Locate the cell with the specified text and output its (x, y) center coordinate. 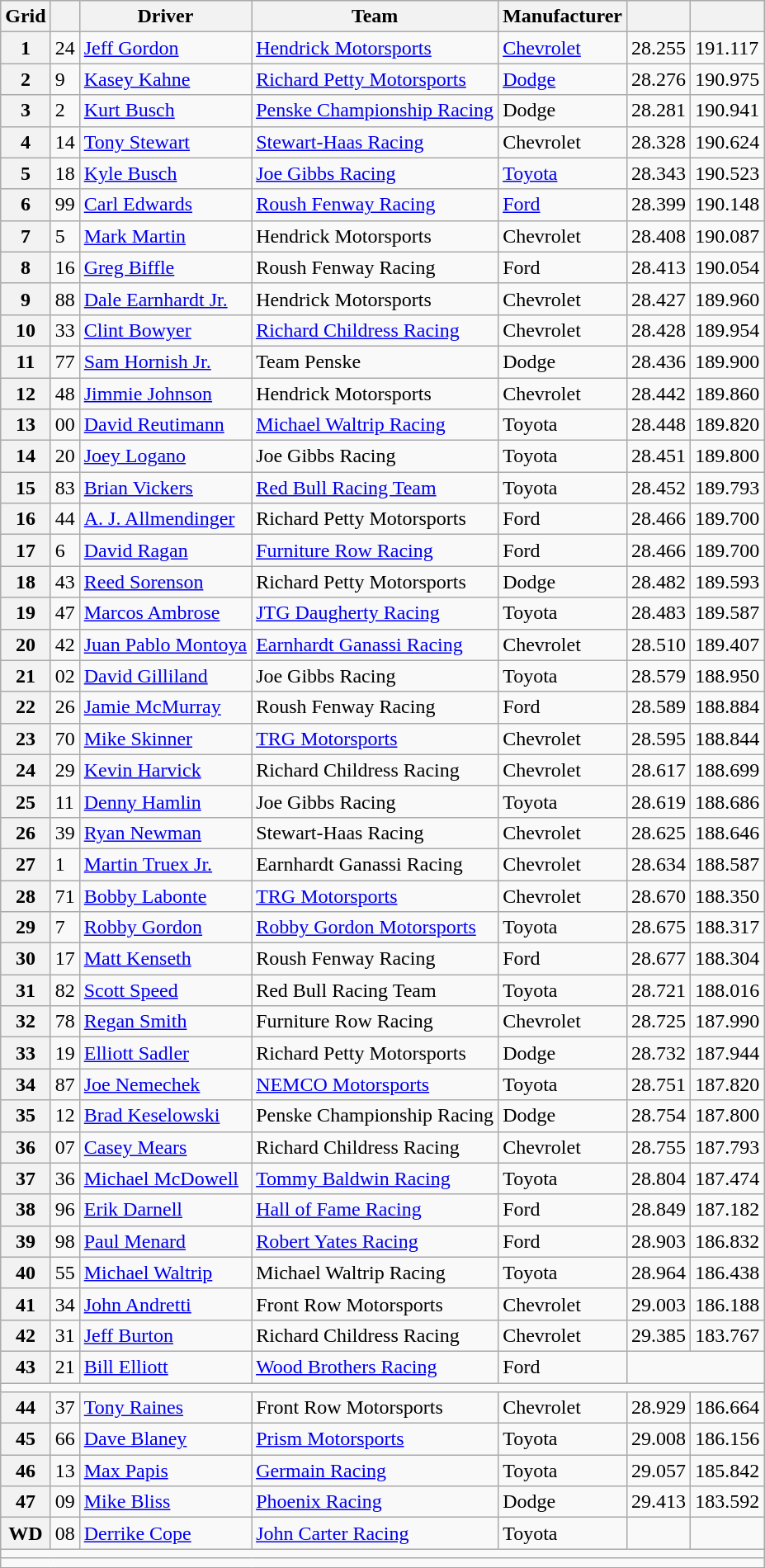
189.960 (728, 299)
Carl Edwards (165, 205)
28.482 (659, 582)
15 (26, 488)
190.941 (728, 111)
Erik Darnell (165, 1210)
99 (64, 205)
28.413 (659, 267)
02 (64, 676)
188.699 (728, 770)
Marcos Ambrose (165, 613)
Kevin Harvick (165, 770)
183.767 (728, 1335)
28.903 (659, 1241)
Ryan Newman (165, 833)
28.732 (659, 1053)
28.328 (659, 142)
190.975 (728, 79)
John Andretti (165, 1304)
Joey Logano (165, 456)
188.016 (728, 990)
Max Papis (165, 1471)
Regan Smith (165, 1022)
29.385 (659, 1335)
Grid (26, 17)
96 (64, 1210)
48 (64, 394)
Germain Racing (375, 1471)
28.510 (659, 645)
28 (26, 895)
Brian Vickers (165, 488)
Phoenix Racing (375, 1502)
187.800 (728, 1116)
Brad Keselowski (165, 1116)
28.255 (659, 48)
186.832 (728, 1241)
Sam Hornish Jr. (165, 361)
87 (64, 1084)
188.350 (728, 895)
187.474 (728, 1178)
Kasey Kahne (165, 79)
Denny Hamlin (165, 801)
Tony Stewart (165, 142)
98 (64, 1241)
187.820 (728, 1084)
28.675 (659, 928)
71 (64, 895)
00 (64, 425)
28.436 (659, 361)
187.793 (728, 1147)
46 (26, 1471)
41 (26, 1304)
35 (26, 1116)
188.950 (728, 676)
John Carter Racing (375, 1533)
27 (26, 864)
28.964 (659, 1273)
29.003 (659, 1304)
Reed Sorenson (165, 582)
28.677 (659, 959)
Clint Bowyer (165, 330)
Derrike Cope (165, 1533)
189.860 (728, 394)
Kyle Busch (165, 173)
77 (64, 361)
28.452 (659, 488)
Manufacturer (563, 17)
190.087 (728, 236)
4 (26, 142)
Wood Brothers Racing (375, 1367)
David Reutimann (165, 425)
Mike Skinner (165, 739)
189.587 (728, 613)
186.438 (728, 1273)
Joe Nemechek (165, 1084)
28.670 (659, 895)
190.624 (728, 142)
189.793 (728, 488)
23 (26, 739)
28.281 (659, 111)
09 (64, 1502)
Tony Raines (165, 1408)
28.849 (659, 1210)
Team (375, 17)
189.820 (728, 425)
189.800 (728, 456)
WD (26, 1533)
Bobby Labonte (165, 895)
28.343 (659, 173)
66 (64, 1439)
190.054 (728, 267)
8 (26, 267)
Jimmie Johnson (165, 394)
Team Penske (375, 361)
Kurt Busch (165, 111)
28.595 (659, 739)
22 (26, 707)
29.413 (659, 1502)
38 (26, 1210)
88 (64, 299)
Juan Pablo Montoya (165, 645)
28.754 (659, 1116)
Michael Waltrip (165, 1273)
186.664 (728, 1408)
185.842 (728, 1471)
Martin Truex Jr. (165, 864)
28.579 (659, 676)
188.587 (728, 864)
Jeff Gordon (165, 48)
Matt Kenseth (165, 959)
190.523 (728, 173)
28.751 (659, 1084)
187.990 (728, 1022)
Bill Elliott (165, 1367)
Robby Gordon Motorsports (375, 928)
188.304 (728, 959)
188.884 (728, 707)
188.844 (728, 739)
Scott Speed (165, 990)
Mike Bliss (165, 1502)
10 (26, 330)
29.057 (659, 1471)
83 (64, 488)
40 (26, 1273)
Prism Motorsports (375, 1439)
Casey Mears (165, 1147)
07 (64, 1147)
32 (26, 1022)
190.148 (728, 205)
Dale Earnhardt Jr. (165, 299)
David Gilliland (165, 676)
189.593 (728, 582)
186.156 (728, 1439)
70 (64, 739)
Driver (165, 17)
189.407 (728, 645)
45 (26, 1439)
29.008 (659, 1439)
28.929 (659, 1408)
28.448 (659, 425)
188.646 (728, 833)
Robby Gordon (165, 928)
28.276 (659, 79)
78 (64, 1022)
Tommy Baldwin Racing (375, 1178)
28.721 (659, 990)
28.451 (659, 456)
28.589 (659, 707)
28.408 (659, 236)
Mark Martin (165, 236)
28.399 (659, 205)
28.625 (659, 833)
28.617 (659, 770)
28.755 (659, 1147)
186.188 (728, 1304)
28.442 (659, 394)
David Ragan (165, 550)
55 (64, 1273)
Jeff Burton (165, 1335)
Michael McDowell (165, 1178)
30 (26, 959)
25 (26, 801)
183.592 (728, 1502)
28.483 (659, 613)
Greg Biffle (165, 267)
Hall of Fame Racing (375, 1210)
188.686 (728, 801)
NEMCO Motorsports (375, 1084)
A. J. Allmendinger (165, 519)
28.804 (659, 1178)
08 (64, 1533)
191.117 (728, 48)
189.954 (728, 330)
189.900 (728, 361)
188.317 (728, 928)
28.427 (659, 299)
Robert Yates Racing (375, 1241)
82 (64, 990)
3 (26, 111)
JTG Daugherty Racing (375, 613)
28.634 (659, 864)
28.619 (659, 801)
187.944 (728, 1053)
Dave Blaney (165, 1439)
Elliott Sadler (165, 1053)
187.182 (728, 1210)
Jamie McMurray (165, 707)
Paul Menard (165, 1241)
28.428 (659, 330)
28.725 (659, 1022)
